Provide the (x, y) coordinate of the cell's center where the given text is located.  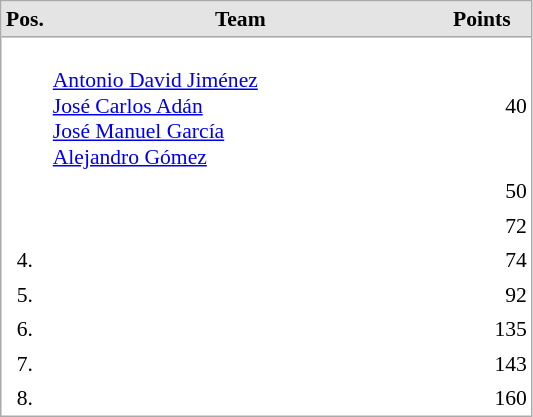
92 (482, 295)
Pos. (26, 20)
Antonio David Jiménez José Carlos Adán José Manuel García Alejandro Gómez (240, 106)
8. (26, 398)
Points (482, 20)
50 (482, 191)
4. (26, 260)
72 (482, 225)
40 (482, 106)
74 (482, 260)
Team (240, 20)
143 (482, 363)
7. (26, 363)
6. (26, 329)
135 (482, 329)
160 (482, 398)
5. (26, 295)
